Extract the (x, y) coordinate from the center of the cell holding the provided text.  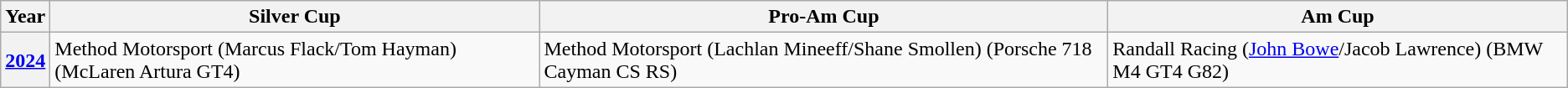
Method Motorsport (Lachlan Mineeff/Shane Smollen) (Porsche 718 Cayman CS RS) (824, 60)
Randall Racing (John Bowe/Jacob Lawrence) (BMW M4 GT4 G82) (1338, 60)
Year (25, 17)
2024 (25, 60)
Am Cup (1338, 17)
Pro-Am Cup (824, 17)
Method Motorsport (Marcus Flack/Tom Hayman) (McLaren Artura GT4) (295, 60)
Silver Cup (295, 17)
